Capture the cell that displays the provided text and extract its [x, y] central coordinate. 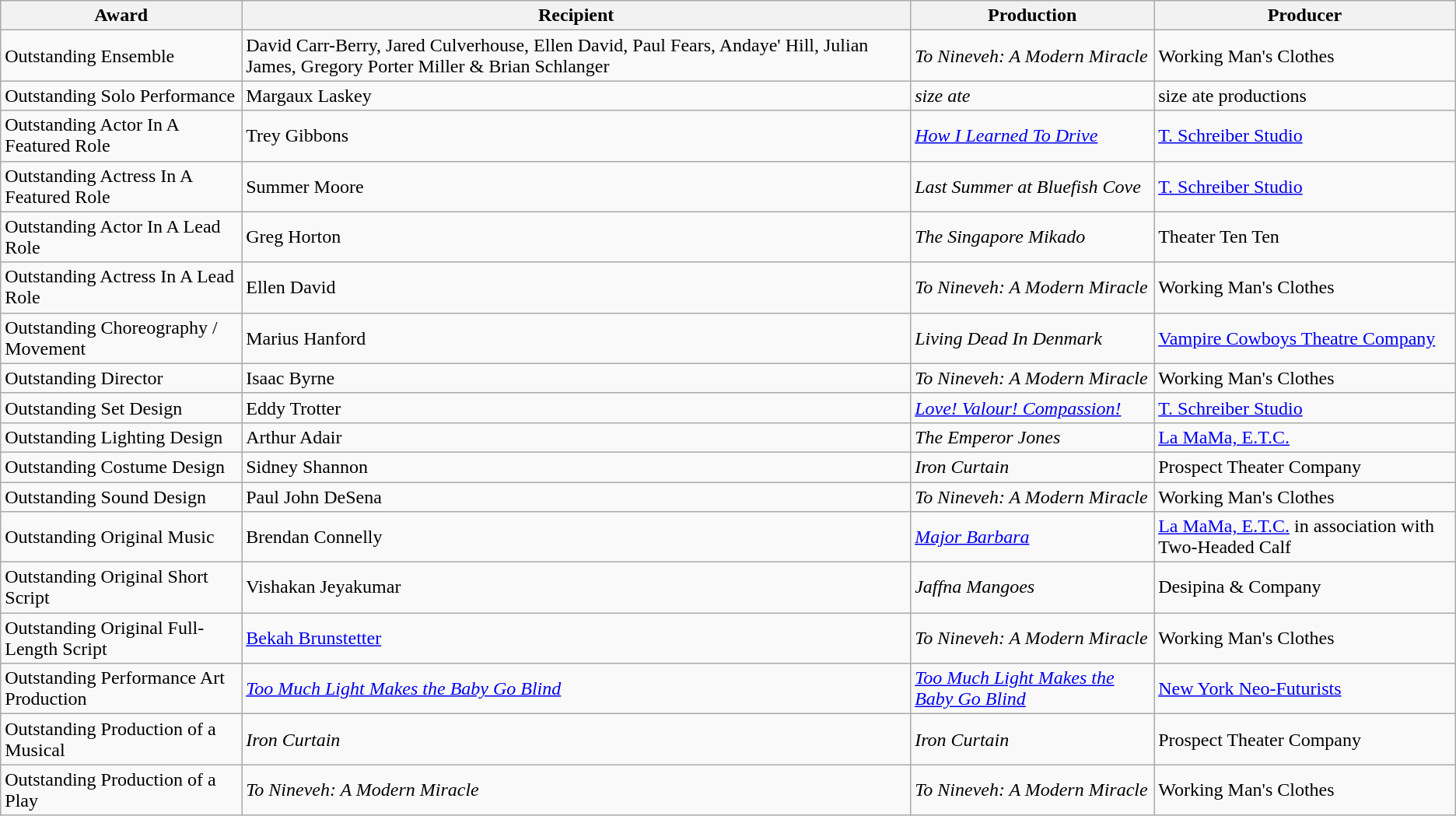
Paul John DeSena [576, 497]
Outstanding Director [121, 378]
Summer Moore [576, 187]
Outstanding Production of a Musical [121, 739]
Production [1033, 16]
Outstanding Original Short Script [121, 588]
Trey Gibbons [576, 135]
Outstanding Costume Design [121, 467]
Arthur Adair [576, 437]
Love! Valour! Compassion! [1033, 408]
Sidney Shannon [576, 467]
Eddy Trotter [576, 408]
Outstanding Production of a Play [121, 790]
Brendan Connelly [576, 537]
Margaux Laskey [576, 96]
Major Barbara [1033, 537]
The Singapore Mikado [1033, 236]
Outstanding Set Design [121, 408]
Award [121, 16]
Theater Ten Ten [1305, 236]
New York Neo-Futurists [1305, 689]
Vampire Cowboys Theatre Company [1305, 338]
Outstanding Actress In A Featured Role [121, 187]
Isaac Byrne [576, 378]
Outstanding Choreography / Movement [121, 338]
size ate [1033, 96]
Desipina & Company [1305, 588]
Last Summer at Bluefish Cove [1033, 187]
Living Dead In Denmark [1033, 338]
Marius Hanford [576, 338]
Greg Horton [576, 236]
Recipient [576, 16]
Outstanding Actor In A Lead Role [121, 236]
size ate productions [1305, 96]
The Emperor Jones [1033, 437]
Outstanding Actor In A Featured Role [121, 135]
Outstanding Original Music [121, 537]
Outstanding Sound Design [121, 497]
La MaMa, E.T.C. [1305, 437]
Outstanding Solo Performance [121, 96]
Bekah Brunstetter [576, 638]
Outstanding Ensemble [121, 56]
Ellen David [576, 288]
Vishakan Jeyakumar [576, 588]
Jaffna Mangoes [1033, 588]
Outstanding Actress In A Lead Role [121, 288]
How I Learned To Drive [1033, 135]
La MaMa, E.T.C. in association with Two-Headed Calf [1305, 537]
David Carr-Berry, Jared Culverhouse, Ellen David, Paul Fears, Andaye' Hill, Julian James, Gregory Porter Miller & Brian Schlanger [576, 56]
Producer [1305, 16]
Outstanding Lighting Design [121, 437]
Outstanding Original Full-Length Script [121, 638]
Outstanding Performance Art Production [121, 689]
